Output the [X, Y] coordinate of the center of the cell containing the given text.  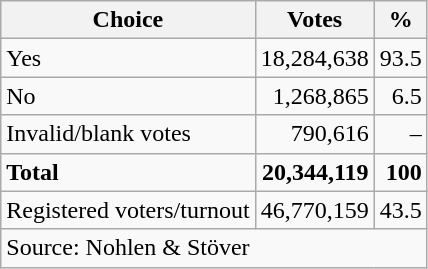
Votes [314, 20]
6.5 [400, 96]
1,268,865 [314, 96]
Choice [128, 20]
No [128, 96]
20,344,119 [314, 172]
Registered voters/turnout [128, 210]
18,284,638 [314, 58]
% [400, 20]
– [400, 134]
Source: Nohlen & Stöver [214, 248]
43.5 [400, 210]
Yes [128, 58]
Invalid/blank votes [128, 134]
Total [128, 172]
100 [400, 172]
46,770,159 [314, 210]
790,616 [314, 134]
93.5 [400, 58]
